Identify which cell holds the provided text, then report its [X, Y] central coordinate. 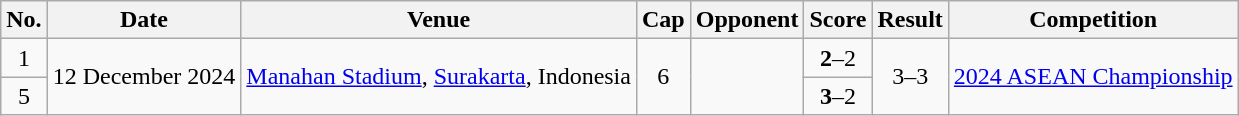
2–2 [838, 58]
1 [24, 58]
Manahan Stadium, Surakarta, Indonesia [439, 77]
No. [24, 20]
6 [663, 77]
Competition [1093, 20]
Date [144, 20]
2024 ASEAN Championship [1093, 77]
Cap [663, 20]
Opponent [747, 20]
3–2 [838, 96]
Score [838, 20]
3–3 [910, 77]
Venue [439, 20]
5 [24, 96]
Result [910, 20]
12 December 2024 [144, 77]
